Return (X, Y) of the center of cell containing provided text 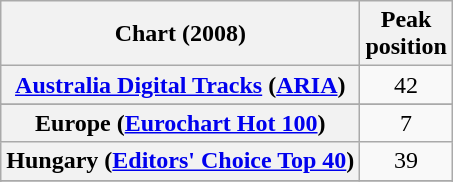
Australia Digital Tracks (ARIA) (180, 85)
7 (406, 123)
42 (406, 85)
Peakposition (406, 34)
Chart (2008) (180, 34)
Hungary (Editors' Choice Top 40) (180, 161)
Europe (Eurochart Hot 100) (180, 123)
39 (406, 161)
